Detect which cell encompasses the target text, then output its (x, y) center coordinate. 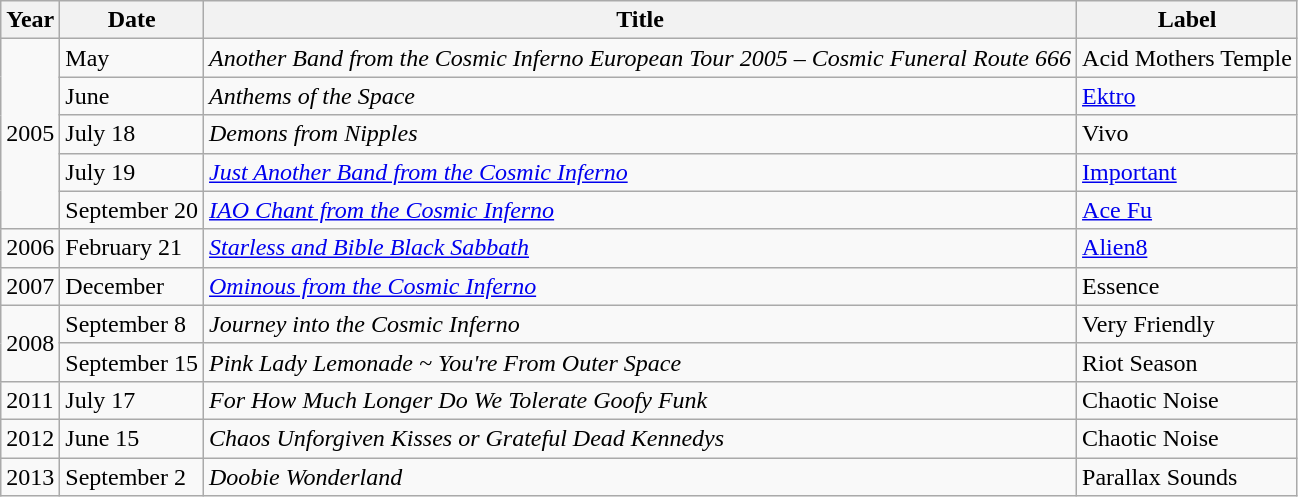
Anthems of the Space (640, 96)
Ominous from the Cosmic Inferno (640, 286)
July 19 (132, 172)
Riot Season (1188, 362)
2012 (30, 438)
Pink Lady Lemonade ~ You're From Outer Space (640, 362)
Title (640, 20)
September 15 (132, 362)
Ace Fu (1188, 210)
Another Band from the Cosmic Inferno European Tour 2005 – Cosmic Funeral Route 666 (640, 58)
Doobie Wonderland (640, 477)
Journey into the Cosmic Inferno (640, 324)
IAO Chant from the Cosmic Inferno (640, 210)
Acid Mothers Temple (1188, 58)
September 20 (132, 210)
Demons from Nipples (640, 134)
July 17 (132, 400)
Chaos Unforgiven Kisses or Grateful Dead Kennedys (640, 438)
Label (1188, 20)
Ektro (1188, 96)
Alien8 (1188, 248)
2005 (30, 134)
Date (132, 20)
May (132, 58)
June (132, 96)
September 2 (132, 477)
Just Another Band from the Cosmic Inferno (640, 172)
For How Much Longer Do We Tolerate Goofy Funk (640, 400)
2008 (30, 343)
Starless and Bible Black Sabbath (640, 248)
September 8 (132, 324)
December (132, 286)
Vivo (1188, 134)
Parallax Sounds (1188, 477)
Essence (1188, 286)
February 21 (132, 248)
2013 (30, 477)
Very Friendly (1188, 324)
Year (30, 20)
June 15 (132, 438)
July 18 (132, 134)
2006 (30, 248)
Important (1188, 172)
2007 (30, 286)
2011 (30, 400)
